Search for the cell housing the specified text and yield its (X, Y) center coordinate. 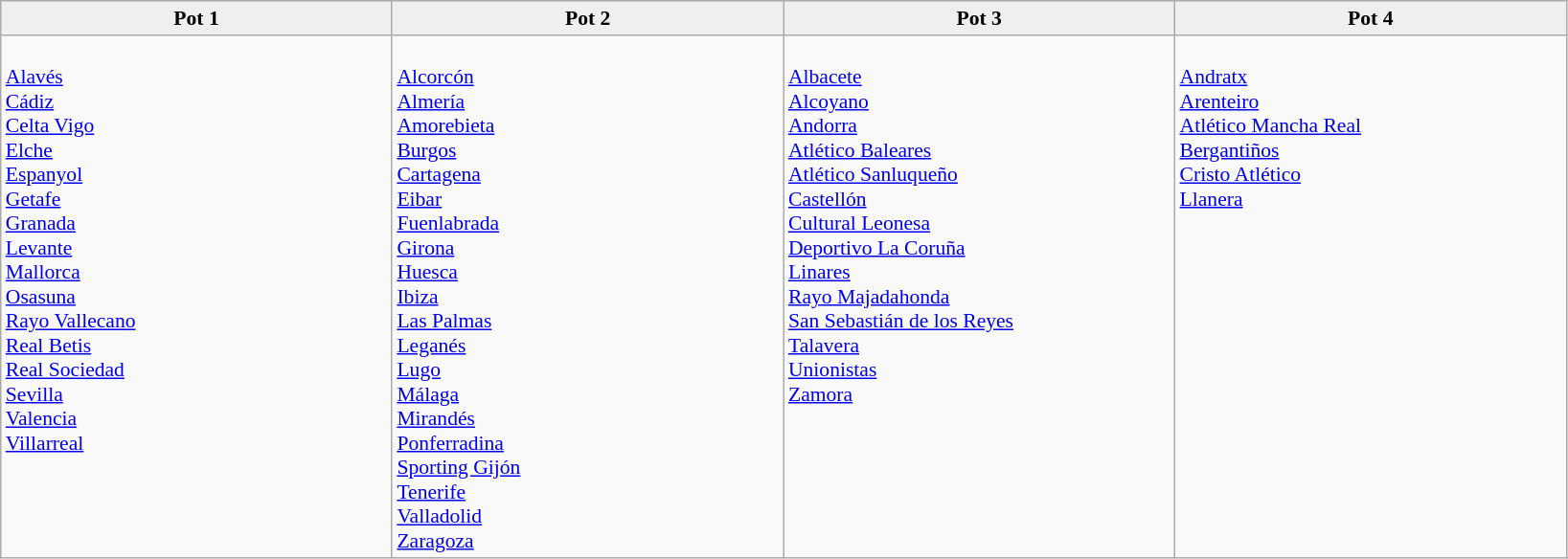
Pot 1 (197, 18)
Alavés Cádiz Celta Vigo Elche Espanyol Getafe Granada Levante Mallorca Osasuna Rayo Vallecano Real Betis Real Sociedad Sevilla Valencia Villarreal (197, 297)
Pot 4 (1372, 18)
Pot 2 (588, 18)
Pot 3 (979, 18)
Andratx Arenteiro Atlético Mancha Real Bergantiños Cristo Atlético Llanera (1372, 297)
